Extract the [x, y] coordinate from the center of the cell holding the provided text.  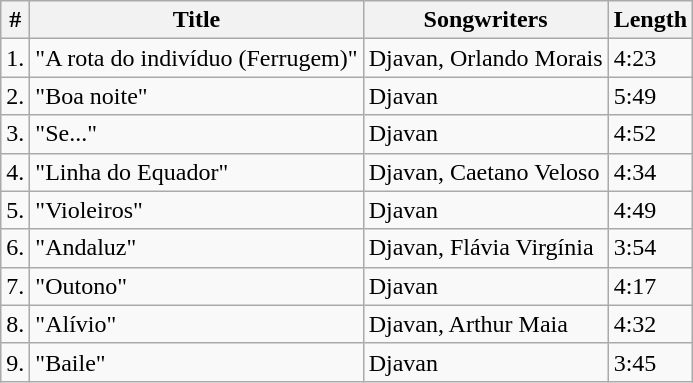
Djavan, Arthur Maia [486, 324]
"A rota do indivíduo (Ferrugem)" [196, 58]
"Outono" [196, 286]
Length [650, 20]
Title [196, 20]
"Se..." [196, 134]
2. [16, 96]
"Boa noite" [196, 96]
"Baile" [196, 362]
"Linha do Equador" [196, 172]
Djavan, Caetano Veloso [486, 172]
4. [16, 172]
4:34 [650, 172]
4:49 [650, 210]
5. [16, 210]
Djavan, Orlando Morais [486, 58]
7. [16, 286]
"Andaluz" [196, 248]
9. [16, 362]
"Violeiros" [196, 210]
Djavan, Flávia Virgínia [486, 248]
3:54 [650, 248]
3. [16, 134]
6. [16, 248]
4:52 [650, 134]
"Alívio" [196, 324]
Songwriters [486, 20]
5:49 [650, 96]
3:45 [650, 362]
4:23 [650, 58]
# [16, 20]
4:32 [650, 324]
8. [16, 324]
1. [16, 58]
4:17 [650, 286]
